From the cell containing the given text, extract its center point as [x, y] coordinate. 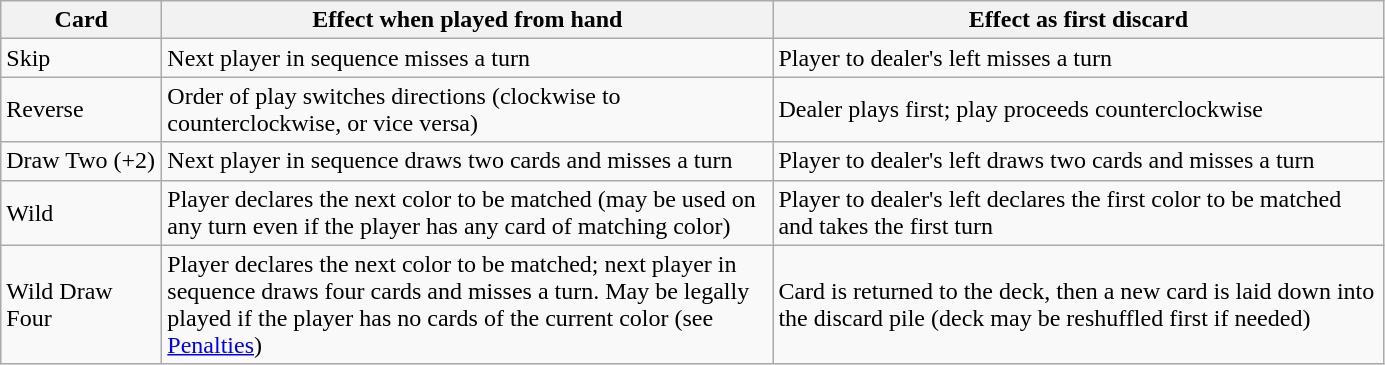
Player to dealer's left declares the first color to be matched and takes the first turn [1078, 212]
Player declares the next color to be matched (may be used on any turn even if the player has any card of matching color) [468, 212]
Wild [82, 212]
Order of play switches directions (clockwise to counterclockwise, or vice versa) [468, 110]
Wild Draw Four [82, 304]
Card [82, 20]
Reverse [82, 110]
Effect when played from hand [468, 20]
Player to dealer's left draws two cards and misses a turn [1078, 161]
Dealer plays first; play proceeds counterclockwise [1078, 110]
Player to dealer's left misses a turn [1078, 58]
Card is returned to the deck, then a new card is laid down into the discard pile (deck may be reshuffled first if needed) [1078, 304]
Skip [82, 58]
Draw Two (+2) [82, 161]
Next player in sequence draws two cards and misses a turn [468, 161]
Effect as first discard [1078, 20]
Next player in sequence misses a turn [468, 58]
